Provide the (X, Y) coordinate of the cell's center where the given text is located.  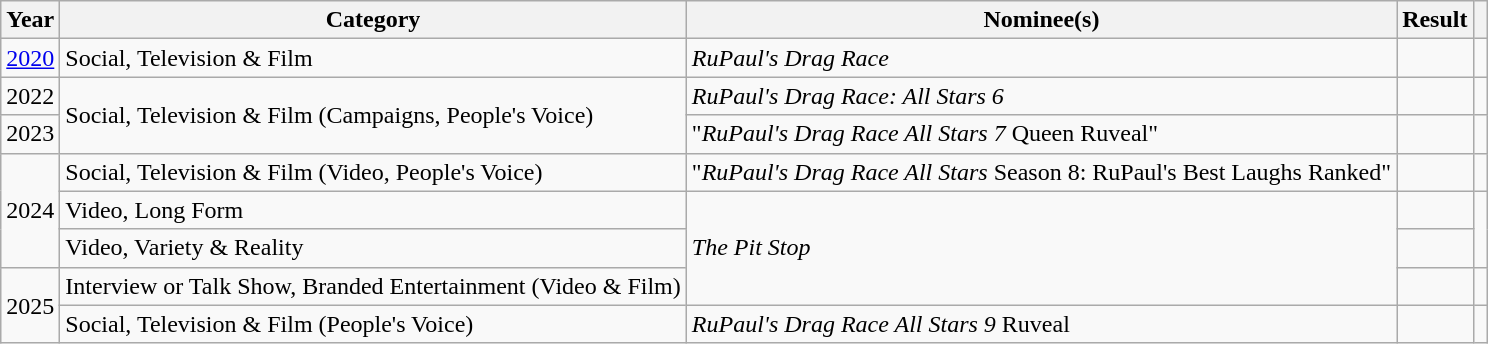
RuPaul's Drag Race All Stars 9 Ruveal (1041, 324)
Year (30, 20)
The Pit Stop (1041, 248)
2024 (30, 210)
Interview or Talk Show, Branded Entertainment (Video & Film) (373, 286)
2025 (30, 305)
2020 (30, 58)
Social, Television & Film (Video, People's Voice) (373, 172)
Result (1435, 20)
"RuPaul's Drag Race All Stars Season 8: RuPaul's Best Laughs Ranked" (1041, 172)
Nominee(s) (1041, 20)
RuPaul's Drag Race: All Stars 6 (1041, 96)
"RuPaul's Drag Race All Stars 7 Queen Ruveal" (1041, 134)
2022 (30, 96)
Social, Television & Film (Campaigns, People's Voice) (373, 115)
Category (373, 20)
RuPaul's Drag Race (1041, 58)
2023 (30, 134)
Video, Variety & Reality (373, 248)
Video, Long Form (373, 210)
Social, Television & Film (People's Voice) (373, 324)
Social, Television & Film (373, 58)
